Pinpoint the cell where the given text exists, returning its (X, Y) midpoint coordinate. 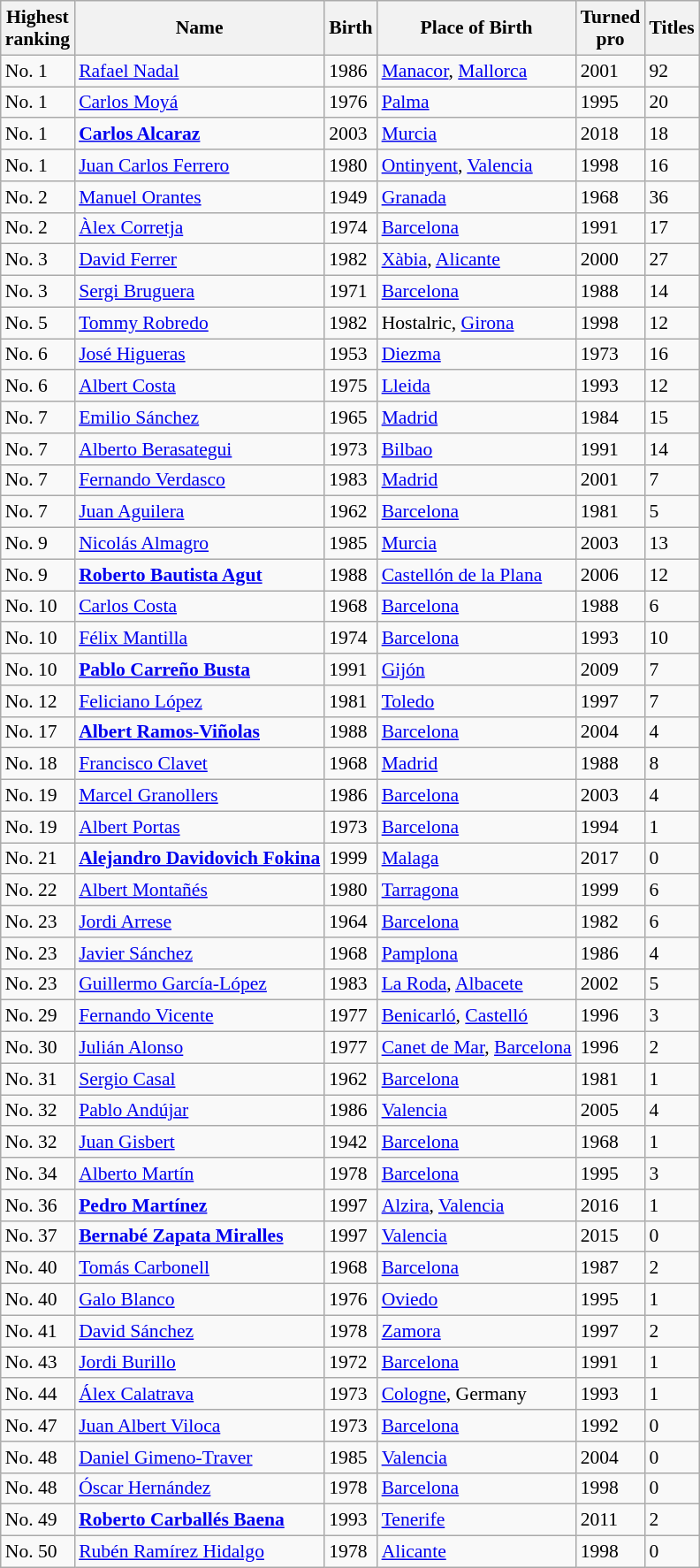
1971 (350, 292)
No. 47 (37, 1426)
Tenerife (477, 1520)
Félix Mantilla (200, 639)
Fernando Vicente (200, 1016)
2016 (611, 1205)
No. 31 (37, 1079)
David Ferrer (200, 260)
20 (672, 103)
No. 22 (37, 891)
Alicante (477, 1552)
No. 44 (37, 1395)
Albert Montañés (200, 891)
Juan Aguilera (200, 512)
Pablo Andújar (200, 1111)
Benicarló, Castelló (477, 1016)
Sergio Casal (200, 1079)
Juan Carlos Ferrero (200, 165)
Gijón (477, 669)
Carlos Moyá (200, 103)
Daniel Gimeno-Traver (200, 1457)
Albert Portas (200, 827)
1965 (350, 417)
1972 (350, 1363)
10 (672, 639)
Cologne, Germany (477, 1395)
Bilbao (477, 449)
1953 (350, 355)
Guillermo García-López (200, 984)
Carlos Costa (200, 607)
17 (672, 228)
Álex Calatrava (200, 1395)
2006 (611, 575)
Titles (672, 28)
Rafael Nadal (200, 71)
Alberto Berasategui (200, 449)
Albert Ramos-Viñolas (200, 732)
La Roda, Albacete (477, 984)
Xàbia, Alicante (477, 260)
Roberto Bautista Agut (200, 575)
Javier Sánchez (200, 953)
Place of Birth (477, 28)
2005 (611, 1111)
Granada (477, 197)
Rubén Ramírez Hidalgo (200, 1552)
Pedro Martínez (200, 1205)
2011 (611, 1520)
15 (672, 417)
Carlos Alcaraz (200, 134)
Bernabé Zapata Miralles (200, 1236)
Juan Gisbert (200, 1143)
No. 29 (37, 1016)
No. 21 (37, 859)
No. 36 (37, 1205)
Alejandro Davidovich Fokina (200, 859)
Feliciano López (200, 701)
Highestranking (37, 28)
Jordi Arrese (200, 922)
Galo Blanco (200, 1300)
92 (672, 71)
Fernando Verdasco (200, 480)
Oviedo (477, 1300)
Pamplona (477, 953)
Canet de Mar, Barcelona (477, 1048)
Toledo (477, 701)
36 (672, 197)
18 (672, 134)
Zamora (477, 1331)
Tommy Robredo (200, 323)
No. 41 (37, 1331)
Sergi Bruguera (200, 292)
Manacor, Mallorca (477, 71)
Óscar Hernández (200, 1488)
2000 (611, 260)
1942 (350, 1143)
Emilio Sánchez (200, 417)
Ontinyent, Valencia (477, 165)
David Sánchez (200, 1331)
No. 30 (37, 1048)
13 (672, 544)
1994 (611, 827)
Alzira, Valencia (477, 1205)
No. 5 (37, 323)
Malaga (477, 859)
José Higueras (200, 355)
Turnedpro (611, 28)
Manuel Orantes (200, 197)
1949 (350, 197)
Julián Alonso (200, 1048)
Name (200, 28)
Roberto Carballés Baena (200, 1520)
1992 (611, 1426)
No. 37 (37, 1236)
Albert Costa (200, 386)
Palma (477, 103)
1987 (611, 1268)
Francisco Clavet (200, 764)
No. 43 (37, 1363)
1975 (350, 386)
No. 49 (37, 1520)
8 (672, 764)
Castellón de la Plana (477, 575)
No. 12 (37, 701)
2017 (611, 859)
Jordi Burillo (200, 1363)
Tomás Carbonell (200, 1268)
Hostalric, Girona (477, 323)
Diezma (477, 355)
1984 (611, 417)
No. 17 (37, 732)
Marcel Granollers (200, 796)
Àlex Corretja (200, 228)
2015 (611, 1236)
No. 34 (37, 1174)
Lleida (477, 386)
Tarragona (477, 891)
Pablo Carreño Busta (200, 669)
2002 (611, 984)
No. 18 (37, 764)
27 (672, 260)
1964 (350, 922)
Juan Albert Viloca (200, 1426)
2018 (611, 134)
2009 (611, 669)
No. 50 (37, 1552)
Birth (350, 28)
Nicolás Almagro (200, 544)
Alberto Martín (200, 1174)
